Output the (x, y) coordinate of the center of the cell containing the given text.  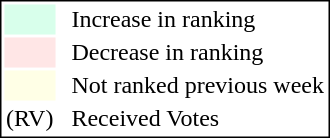
Received Votes (198, 119)
Increase in ranking (198, 19)
Decrease in ranking (198, 53)
(RV) (29, 119)
Not ranked previous week (198, 85)
